Output the [X, Y] coordinate of the center of the cell containing the given text.  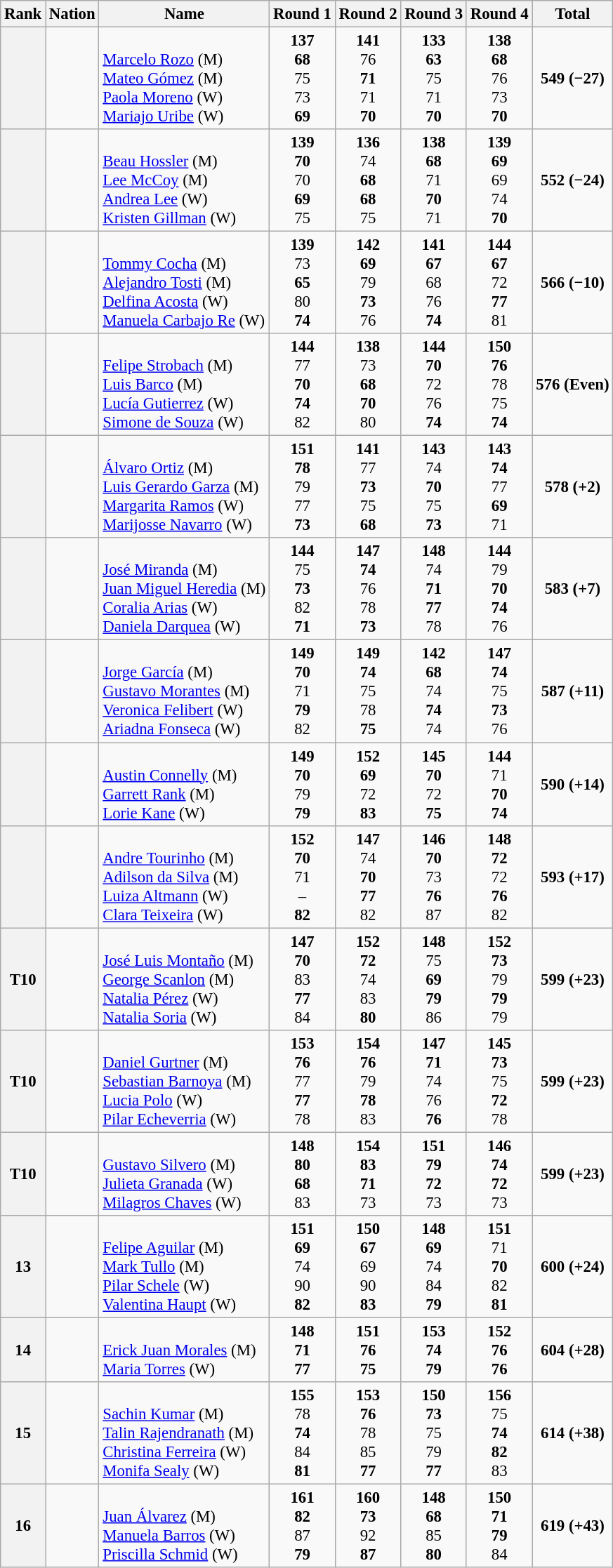
13868717071 [434, 180]
Juan Álvarez (M)Manuela Barros (W)Priscilla Schmid (W) [184, 1526]
619 (+43) [573, 1526]
1557874 84 81 [303, 1433]
14774767873 [368, 589]
552 (−24) [573, 180]
13969697470 [499, 180]
14467727781 [499, 283]
14970717982 [303, 691]
600 (+24) [573, 1267]
Felipe Strobach (M)Luis Barco (M)Lucía Gutierrez (W)Simone de Souza (W) [184, 385]
151797273 [434, 1174]
14771747676 [434, 1081]
149707979 [303, 785]
Round 3 [434, 14]
Round 4 [499, 14]
144717074 [499, 785]
1537677 77 78 [303, 1081]
15273797979 [499, 979]
Felipe Aguilar (M)Mark Tullo (M)Pilar Schele (W)Valentina Haupt (W) [184, 1267]
576 (Even) [573, 385]
Álvaro Ortiz (M)Luis Gerardo Garza (M)Margarita Ramos (W)Marijosse Navarro (W) [184, 487]
161828779 [303, 1526]
13970706975 [303, 180]
14670737687 [434, 877]
Daniel Gurtner (M)Sebastian Barnoya (M)Lucia Polo (W)Pilar Echeverria (W) [184, 1081]
15178797773 [303, 487]
14869748479 [434, 1267]
15171708281 [499, 1267]
587 (+11) [573, 691]
14167687674 [434, 283]
14874717778 [434, 589]
13 [23, 1267]
José Luis Montaño (M)George Scanlon (M)Natalia Pérez (W)Natalia Soria (W) [184, 979]
150717984 [499, 1526]
1537479 [434, 1350]
José Miranda (M)Juan Miguel Heredia (M)Coralia Arias (W)Daniela Darquea (W) [184, 589]
Austin Connelly (M)Garrett Rank (M)Lorie Kane (W) [184, 785]
14374776971 [499, 487]
15675748283 [499, 1433]
14374707573 [434, 487]
Round 1 [303, 14]
14268747474 [434, 691]
154837173 [368, 1174]
146747273 [499, 1174]
14872727682 [499, 877]
578 (+2) [573, 487]
1487177 [303, 1350]
14470727674 [434, 385]
15067699083 [368, 1267]
15272748380 [368, 979]
Beau Hossler (M)Lee McCoy (M)Andrea Lee (W)Kristen Gillman (W) [184, 180]
14875697986 [434, 979]
145707275 [434, 785]
13868 767370 [499, 79]
Rank [23, 14]
13768757369 [303, 79]
14177737568 [368, 487]
15076787574 [499, 385]
1527676 [499, 1350]
15476797883 [368, 1081]
583 (+7) [573, 589]
566 (−10) [573, 283]
604 (+28) [573, 1350]
Total [573, 14]
14176717170 [368, 79]
160739287 [368, 1526]
Name [184, 14]
Sachin Kumar (M)Talin Rajendranath (M)Christina Ferreira (W)Monifa Sealy (W) [184, 1433]
593 (+17) [573, 877]
614 (+38) [573, 1433]
13873687080 [368, 385]
13363757170 [434, 79]
16 [23, 1526]
15 [23, 1433]
1517675 [368, 1350]
Andre Tourinho (M)Adilson da Silva (M)Luiza Altmann (W)Clara Teixeira (W) [184, 877]
14269797376 [368, 283]
14477707482 [303, 385]
1477083 77 84 [303, 979]
Erick Juan Morales (M)Maria Torres (W) [184, 1350]
1527071 – 82 [303, 877]
152697283 [368, 785]
Gustavo Silvero (M)Julieta Granada (W)Milagros Chaves (W) [184, 1174]
15073757977 [434, 1433]
590 (+14) [573, 785]
14974757875 [368, 691]
14774707782 [368, 877]
1516974 90 82 [303, 1267]
13973658074 [303, 283]
Tommy Cocha (M)Alejandro Tosti (M)Delfina Acosta (W)Manuela Carbajo Re (W) [184, 283]
13674686875 [368, 180]
Marcelo Rozo (M)Mateo Gómez (M)Paola Moreno (W)Mariajo Uribe (W) [184, 79]
Round 2 [368, 14]
15376788577 [368, 1433]
148688580 [434, 1526]
14 [23, 1350]
Jorge García (M)Gustavo Morantes (M)Veronica Felibert (W)Ariadna Fonseca (W) [184, 691]
549 (−27) [573, 79]
14774757376 [499, 691]
Nation [72, 14]
14479707476 [499, 589]
148806883 [303, 1174]
14475738271 [303, 589]
14573757278 [499, 1081]
